Search for the cell housing the specified text and yield its [x, y] center coordinate. 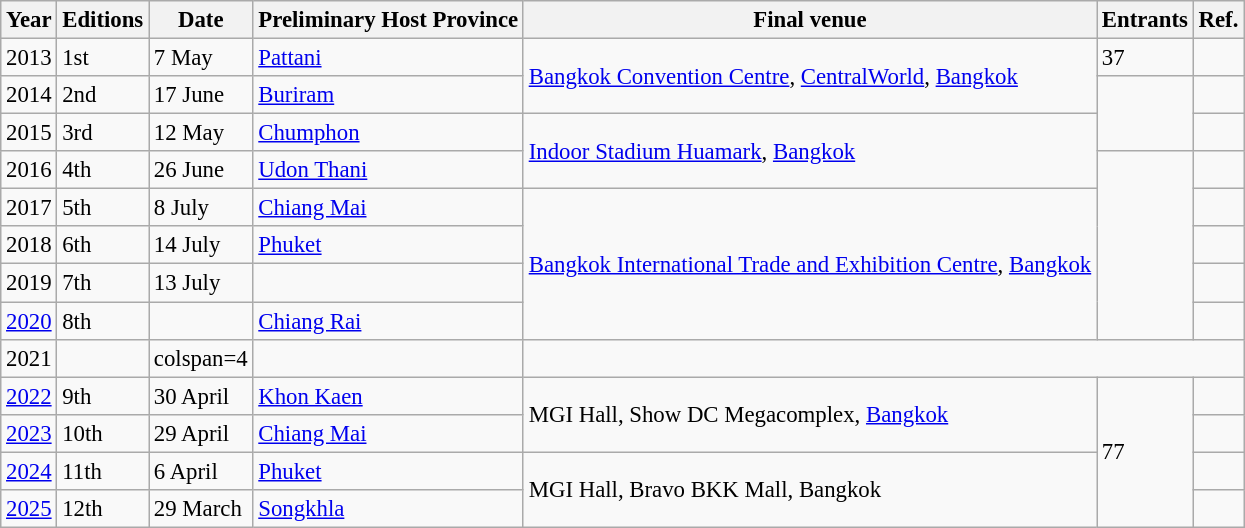
30 April [201, 396]
2019 [29, 283]
Songkhla [388, 509]
3rd [103, 133]
Udon Thani [388, 170]
2017 [29, 208]
9th [103, 396]
MGI Hall, Show DC Megacomplex, Bangkok [810, 414]
Chiang Rai [388, 321]
Preliminary Host Province [388, 20]
8 July [201, 208]
2024 [29, 471]
2022 [29, 396]
MGI Hall, Bravo BKK Mall, Bangkok [810, 490]
Bangkok Convention Centre, CentralWorld, Bangkok [810, 76]
Chumphon [388, 133]
2021 [29, 358]
6 April [201, 471]
2016 [29, 170]
7th [103, 283]
2020 [29, 321]
4th [103, 170]
5th [103, 208]
Editions [103, 20]
1st [103, 58]
12th [103, 509]
2015 [29, 133]
2025 [29, 509]
2nd [103, 95]
2014 [29, 95]
6th [103, 245]
Indoor Stadium Huamark, Bangkok [810, 152]
17 June [201, 95]
26 June [201, 170]
77 [1144, 452]
colspan=4 [201, 358]
Entrants [1144, 20]
12 May [201, 133]
2023 [29, 433]
7 May [201, 58]
Bangkok International Trade and Exhibition Centre, Bangkok [810, 264]
8th [103, 321]
Buriram [388, 95]
Ref. [1218, 20]
13 July [201, 283]
37 [1144, 58]
Year [29, 20]
11th [103, 471]
14 July [201, 245]
2013 [29, 58]
2018 [29, 245]
Khon Kaen [388, 396]
10th [103, 433]
Final venue [810, 20]
29 March [201, 509]
Date [201, 20]
Pattani [388, 58]
29 April [201, 433]
